Detect which cell encompasses the target text, then output its [x, y] center coordinate. 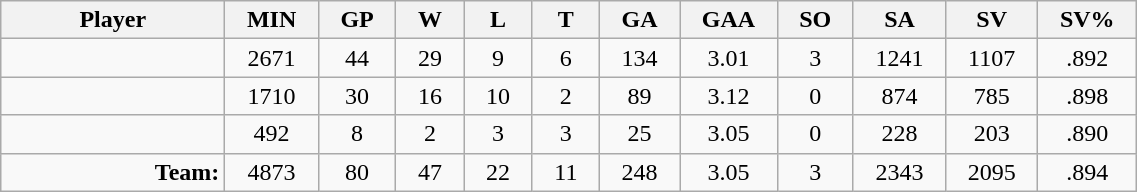
.892 [1088, 58]
25 [639, 134]
134 [639, 58]
Player [113, 20]
.890 [1088, 134]
2095 [992, 172]
785 [992, 96]
GP [357, 20]
22 [498, 172]
GAA [729, 20]
16 [430, 96]
89 [639, 96]
6 [566, 58]
47 [430, 172]
10 [498, 96]
80 [357, 172]
GA [639, 20]
9 [498, 58]
2671 [272, 58]
2343 [899, 172]
1241 [899, 58]
3.12 [729, 96]
MIN [272, 20]
SA [899, 20]
L [498, 20]
248 [639, 172]
30 [357, 96]
SV [992, 20]
1710 [272, 96]
203 [992, 134]
11 [566, 172]
492 [272, 134]
SO [815, 20]
1107 [992, 58]
874 [899, 96]
4873 [272, 172]
W [430, 20]
29 [430, 58]
SV% [1088, 20]
T [566, 20]
Team: [113, 172]
44 [357, 58]
3.01 [729, 58]
.898 [1088, 96]
8 [357, 134]
228 [899, 134]
.894 [1088, 172]
